Scan for the cell matching the given text and deliver its (x, y) coordinate at center. 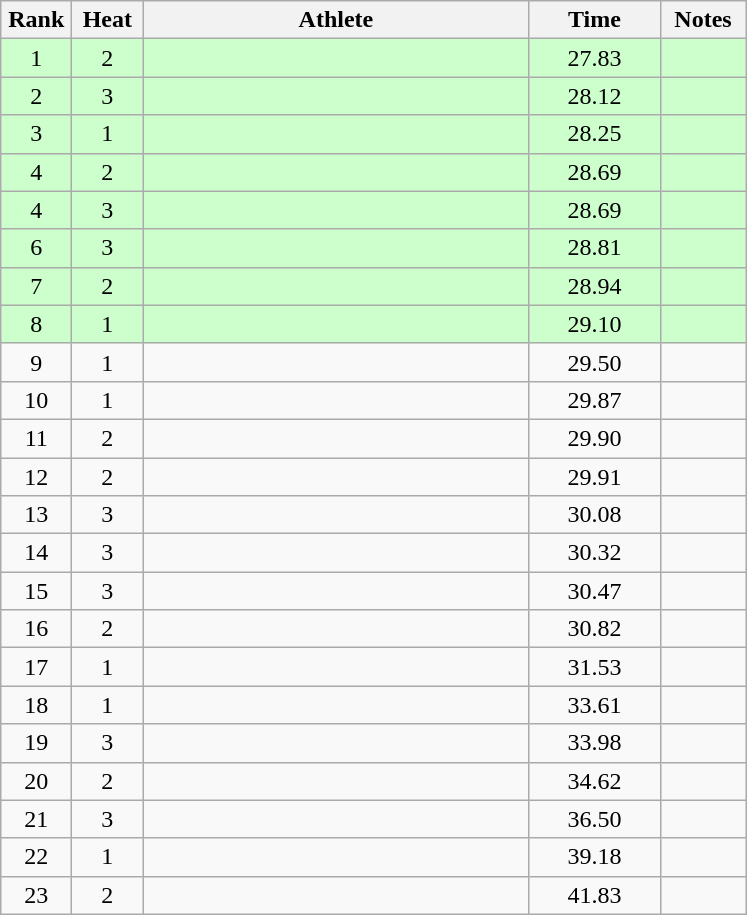
Notes (703, 20)
29.87 (594, 400)
28.25 (594, 134)
30.47 (594, 591)
Time (594, 20)
23 (36, 895)
36.50 (594, 819)
30.08 (594, 515)
10 (36, 400)
34.62 (594, 781)
19 (36, 743)
Rank (36, 20)
12 (36, 477)
14 (36, 553)
28.12 (594, 96)
9 (36, 362)
7 (36, 286)
6 (36, 248)
31.53 (594, 667)
17 (36, 667)
29.91 (594, 477)
8 (36, 324)
29.10 (594, 324)
30.82 (594, 629)
41.83 (594, 895)
15 (36, 591)
13 (36, 515)
27.83 (594, 58)
39.18 (594, 857)
18 (36, 705)
21 (36, 819)
33.98 (594, 743)
29.90 (594, 438)
11 (36, 438)
Heat (108, 20)
29.50 (594, 362)
16 (36, 629)
28.81 (594, 248)
30.32 (594, 553)
33.61 (594, 705)
20 (36, 781)
28.94 (594, 286)
22 (36, 857)
Athlete (336, 20)
